Identify which cell holds the provided text, then report its (X, Y) central coordinate. 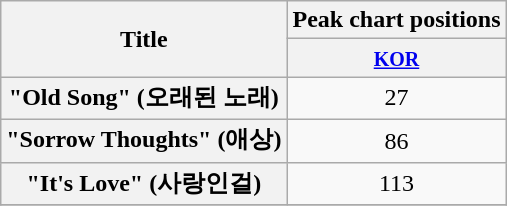
"Old Song" (오래된 노래) (144, 98)
113 (396, 184)
Peak chart positions (396, 20)
"Sorrow Thoughts" (애상) (144, 140)
27 (396, 98)
"It's Love" (사랑인걸) (144, 184)
Title (144, 39)
KOR (396, 58)
86 (396, 140)
